Detect which cell encompasses the target text, then output its [x, y] center coordinate. 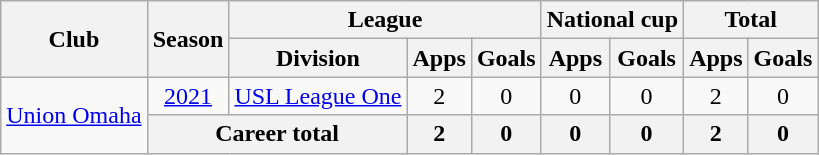
Club [74, 39]
2021 [188, 96]
USL League One [318, 96]
League [385, 20]
Career total [277, 134]
Division [318, 58]
National cup [612, 20]
Season [188, 39]
Total [751, 20]
Union Omaha [74, 115]
